Output the (x, y) coordinate of the center of the cell containing the given text.  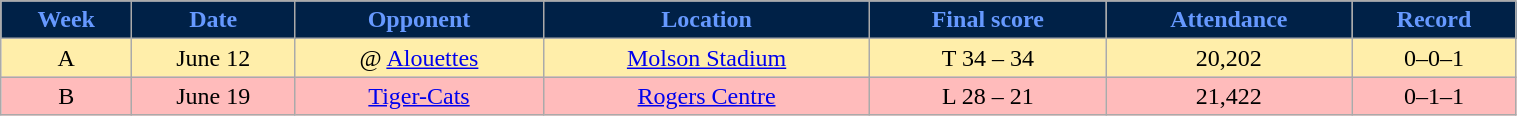
0–0–1 (1434, 58)
Tiger-Cats (420, 96)
@ Alouettes (420, 58)
Molson Stadium (706, 58)
Final score (988, 20)
Attendance (1229, 20)
Rogers Centre (706, 96)
0–1–1 (1434, 96)
20,202 (1229, 58)
T 34 – 34 (988, 58)
Record (1434, 20)
B (66, 96)
Location (706, 20)
21,422 (1229, 96)
June 19 (214, 96)
Week (66, 20)
L 28 – 21 (988, 96)
Date (214, 20)
Opponent (420, 20)
A (66, 58)
June 12 (214, 58)
